Return (x, y) of the center of cell containing provided text 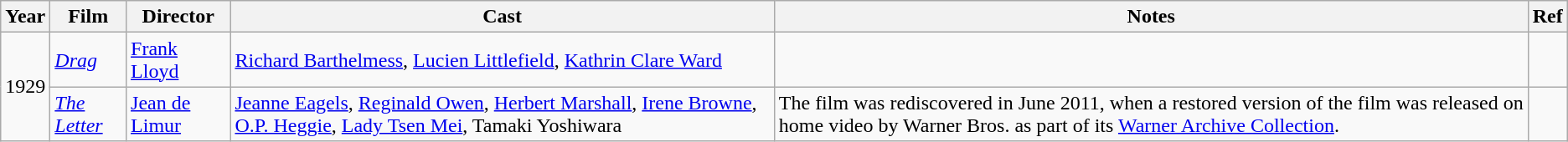
Notes (1151, 17)
Film (89, 17)
Richard Barthelmess, Lucien Littlefield, Kathrin Clare Ward (503, 60)
Director (178, 17)
1929 (25, 87)
Frank Lloyd (178, 60)
Drag (89, 60)
Cast (503, 17)
The Letter (89, 114)
Jean de Limur (178, 114)
Jeanne Eagels, Reginald Owen, Herbert Marshall, Irene Browne, O.P. Heggie, Lady Tsen Mei, Tamaki Yoshiwara (503, 114)
Ref (1548, 17)
Year (25, 17)
